From the cell containing the given text, extract its center point as (x, y) coordinate. 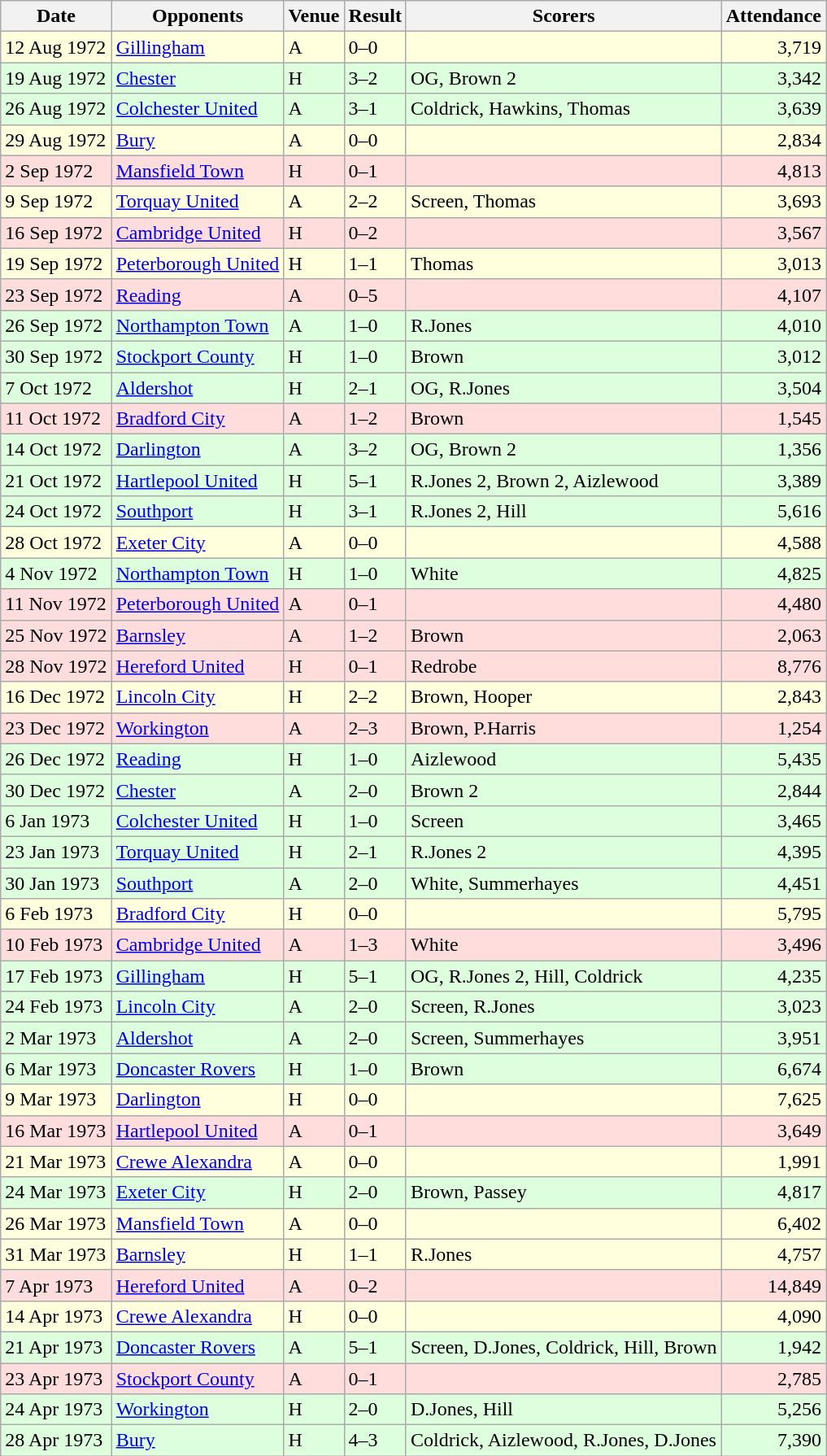
28 Nov 1972 (56, 666)
Scorers (564, 16)
Screen, D.Jones, Coldrick, Hill, Brown (564, 1347)
16 Sep 1972 (56, 233)
R.Jones 2 (564, 852)
Coldrick, Aizlewood, R.Jones, D.Jones (564, 1441)
D.Jones, Hill (564, 1410)
2,834 (773, 140)
1,942 (773, 1347)
17 Feb 1973 (56, 976)
4,825 (773, 573)
Screen, R.Jones (564, 1007)
3,719 (773, 47)
3,465 (773, 821)
23 Dec 1972 (56, 728)
29 Aug 1972 (56, 140)
1,356 (773, 450)
2 Sep 1972 (56, 171)
5,795 (773, 914)
1–3 (375, 945)
3,389 (773, 481)
Redrobe (564, 666)
4 Nov 1972 (56, 573)
19 Aug 1972 (56, 78)
4,757 (773, 1254)
7 Oct 1972 (56, 388)
Screen, Summerhayes (564, 1038)
10 Feb 1973 (56, 945)
3,023 (773, 1007)
4,451 (773, 883)
26 Dec 1972 (56, 759)
16 Mar 1973 (56, 1131)
OG, R.Jones 2, Hill, Coldrick (564, 976)
24 Apr 1973 (56, 1410)
White, Summerhayes (564, 883)
14,849 (773, 1285)
Result (375, 16)
8,776 (773, 666)
30 Dec 1972 (56, 790)
31 Mar 1973 (56, 1254)
2,844 (773, 790)
26 Mar 1973 (56, 1223)
2–3 (375, 728)
2,785 (773, 1379)
23 Sep 1972 (56, 294)
11 Nov 1972 (56, 604)
4–3 (375, 1441)
5,256 (773, 1410)
1,991 (773, 1162)
3,496 (773, 945)
11 Oct 1972 (56, 419)
7 Apr 1973 (56, 1285)
R.Jones 2, Hill (564, 512)
16 Dec 1972 (56, 697)
21 Mar 1973 (56, 1162)
6 Mar 1973 (56, 1069)
Brown 2 (564, 790)
0–5 (375, 294)
Brown, P.Harris (564, 728)
1,545 (773, 419)
3,951 (773, 1038)
2 Mar 1973 (56, 1038)
Brown, Hooper (564, 697)
3,639 (773, 109)
Screen, Thomas (564, 202)
Attendance (773, 16)
7,625 (773, 1100)
9 Sep 1972 (56, 202)
12 Aug 1972 (56, 47)
25 Nov 1972 (56, 635)
Aizlewood (564, 759)
4,107 (773, 294)
4,395 (773, 852)
3,012 (773, 356)
14 Oct 1972 (56, 450)
4,480 (773, 604)
4,588 (773, 543)
3,504 (773, 388)
3,649 (773, 1131)
3,013 (773, 264)
3,693 (773, 202)
1,254 (773, 728)
Date (56, 16)
Coldrick, Hawkins, Thomas (564, 109)
28 Oct 1972 (56, 543)
30 Jan 1973 (56, 883)
4,235 (773, 976)
4,090 (773, 1316)
23 Jan 1973 (56, 852)
7,390 (773, 1441)
5,616 (773, 512)
3,567 (773, 233)
2,843 (773, 697)
6,674 (773, 1069)
6,402 (773, 1223)
Brown, Passey (564, 1192)
OG, R.Jones (564, 388)
5,435 (773, 759)
26 Sep 1972 (56, 325)
28 Apr 1973 (56, 1441)
6 Feb 1973 (56, 914)
Screen (564, 821)
21 Oct 1972 (56, 481)
24 Oct 1972 (56, 512)
24 Feb 1973 (56, 1007)
26 Aug 1972 (56, 109)
14 Apr 1973 (56, 1316)
4,817 (773, 1192)
19 Sep 1972 (56, 264)
4,010 (773, 325)
24 Mar 1973 (56, 1192)
2,063 (773, 635)
21 Apr 1973 (56, 1347)
4,813 (773, 171)
23 Apr 1973 (56, 1379)
Opponents (198, 16)
R.Jones 2, Brown 2, Aizlewood (564, 481)
30 Sep 1972 (56, 356)
6 Jan 1973 (56, 821)
9 Mar 1973 (56, 1100)
3,342 (773, 78)
Venue (314, 16)
Thomas (564, 264)
